Identify which cell holds the provided text, then report its [X, Y] central coordinate. 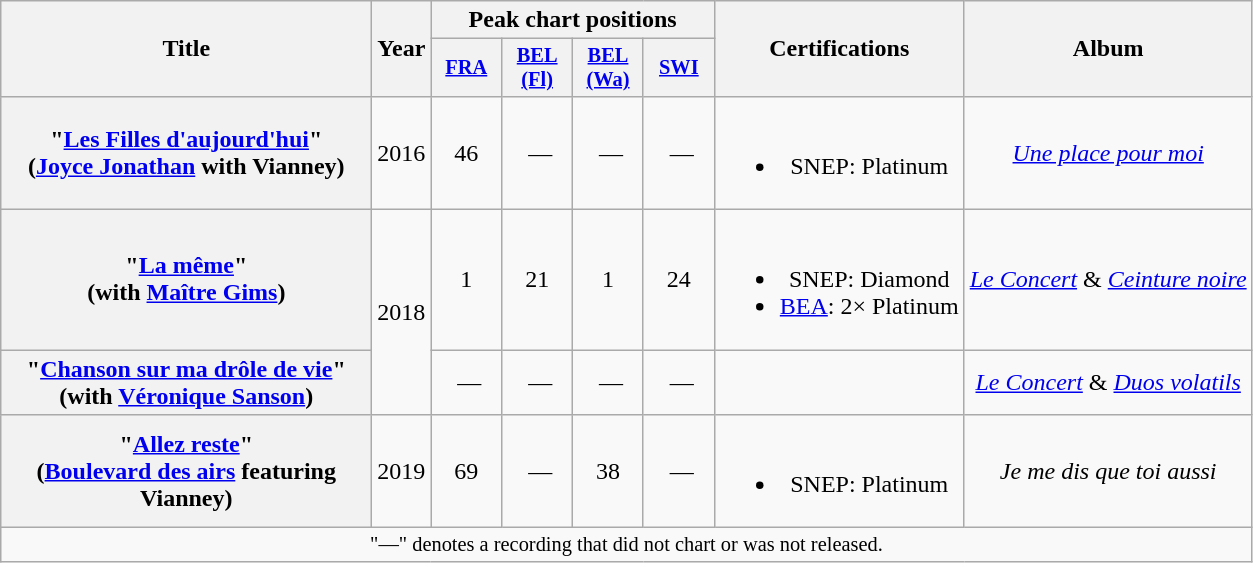
Le Concert & Ceinture noire [1108, 280]
46 [466, 152]
Le Concert & Duos volatils [1108, 382]
2019 [402, 472]
Certifications [839, 49]
Peak chart positions [572, 20]
"Chanson sur ma drôle de vie"(with Véronique Sanson) [186, 382]
"—" denotes a recording that did not chart or was not released. [626, 545]
FRA [466, 68]
Je me dis que toi aussi [1108, 472]
SWI [678, 68]
2018 [402, 312]
24 [678, 280]
"La même"(with Maître Gims) [186, 280]
BEL(Fl) [538, 68]
21 [538, 280]
SNEP: DiamondBEA: 2× Platinum [839, 280]
"Allez reste"(Boulevard des airs featuring Vianney) [186, 472]
69 [466, 472]
Year [402, 49]
Title [186, 49]
Une place pour moi [1108, 152]
BEL (Wa) [608, 68]
38 [608, 472]
2016 [402, 152]
"Les Filles d'aujourd'hui"(Joyce Jonathan with Vianney) [186, 152]
Album [1108, 49]
